Identify which cell holds the provided text, then report its [X, Y] central coordinate. 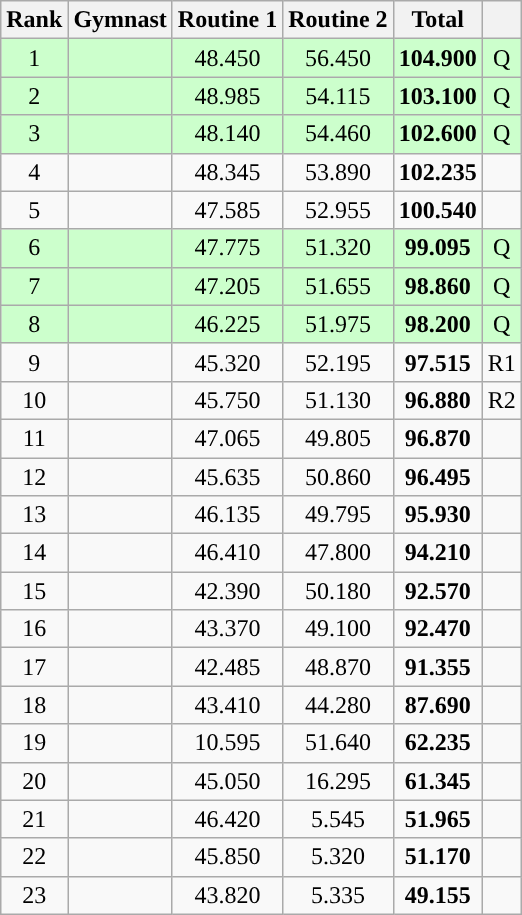
100.540 [438, 210]
51.975 [338, 324]
52.955 [338, 210]
96.870 [438, 438]
45.850 [227, 857]
54.115 [338, 96]
10 [34, 400]
46.410 [227, 553]
16.295 [338, 781]
51.130 [338, 400]
51.965 [438, 819]
15 [34, 591]
45.320 [227, 362]
43.370 [227, 629]
42.390 [227, 591]
91.355 [438, 667]
47.065 [227, 438]
14 [34, 553]
45.050 [227, 781]
49.100 [338, 629]
10.595 [227, 743]
7 [34, 286]
62.235 [438, 743]
49.795 [338, 515]
5 [34, 210]
5.335 [338, 895]
19 [34, 743]
48.345 [227, 172]
98.860 [438, 286]
103.100 [438, 96]
56.450 [338, 58]
11 [34, 438]
R1 [502, 362]
92.570 [438, 591]
102.235 [438, 172]
5.545 [338, 819]
51.170 [438, 857]
48.140 [227, 134]
3 [34, 134]
104.900 [438, 58]
23 [34, 895]
96.495 [438, 477]
52.195 [338, 362]
1 [34, 58]
61.345 [438, 781]
51.640 [338, 743]
50.180 [338, 591]
4 [34, 172]
Routine 2 [338, 20]
51.655 [338, 286]
45.635 [227, 477]
98.200 [438, 324]
49.805 [338, 438]
96.880 [438, 400]
9 [34, 362]
53.890 [338, 172]
47.800 [338, 553]
50.860 [338, 477]
22 [34, 857]
46.225 [227, 324]
6 [34, 248]
97.515 [438, 362]
12 [34, 477]
99.095 [438, 248]
2 [34, 96]
46.135 [227, 515]
48.450 [227, 58]
44.280 [338, 705]
17 [34, 667]
20 [34, 781]
5.320 [338, 857]
16 [34, 629]
48.985 [227, 96]
Rank [34, 20]
42.485 [227, 667]
13 [34, 515]
43.410 [227, 705]
R2 [502, 400]
47.585 [227, 210]
47.205 [227, 286]
48.870 [338, 667]
54.460 [338, 134]
49.155 [438, 895]
18 [34, 705]
21 [34, 819]
94.210 [438, 553]
51.320 [338, 248]
95.930 [438, 515]
8 [34, 324]
Total [438, 20]
47.775 [227, 248]
45.750 [227, 400]
Routine 1 [227, 20]
102.600 [438, 134]
43.820 [227, 895]
Gymnast [120, 20]
46.420 [227, 819]
87.690 [438, 705]
92.470 [438, 629]
